Output the (X, Y) coordinate of the center of the cell containing the given text.  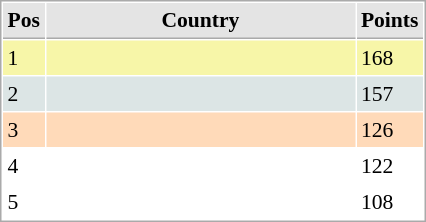
Pos (24, 21)
122 (390, 165)
126 (390, 129)
5 (24, 201)
157 (390, 93)
Points (390, 21)
3 (24, 129)
2 (24, 93)
108 (390, 201)
4 (24, 165)
1 (24, 57)
168 (390, 57)
Country (200, 21)
